From the cell containing the given text, extract its center point as [X, Y] coordinate. 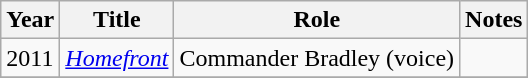
Notes [494, 20]
Role [317, 20]
Homefront [117, 58]
Year [30, 20]
Title [117, 20]
2011 [30, 58]
Commander Bradley (voice) [317, 58]
